From the cell containing the given text, extract its center point as (X, Y) coordinate. 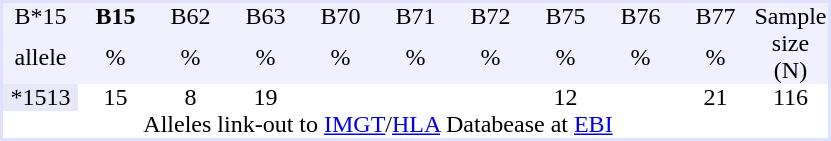
12 (566, 98)
B62 (190, 16)
size (N) (790, 57)
Sample (790, 16)
B76 (640, 16)
B72 (490, 16)
15 (116, 98)
*1513 (40, 98)
21 (716, 98)
B71 (416, 16)
116 (790, 98)
19 (266, 98)
B75 (566, 16)
8 (190, 98)
Alleles link-out to IMGT/HLA Databease at EBI (378, 124)
B15 (116, 16)
B70 (340, 16)
B63 (266, 16)
B*15 (40, 16)
allele (40, 57)
B77 (716, 16)
